Locate the cell with the specified text and output its (x, y) center coordinate. 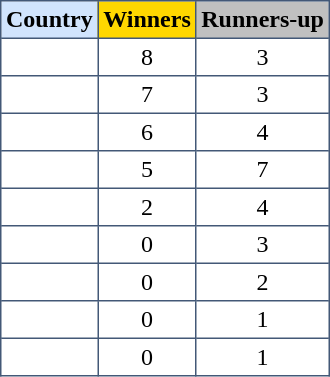
Winners (147, 20)
6 (147, 132)
Country (50, 20)
8 (147, 57)
5 (147, 170)
Runners-up (262, 20)
